Output the (x, y) coordinate of the center of the cell containing the given text.  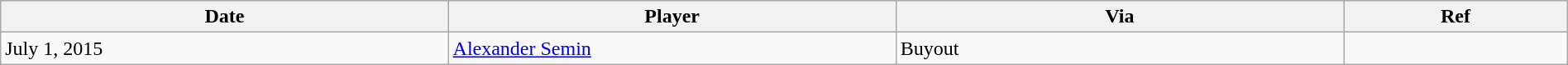
Date (225, 17)
Via (1120, 17)
July 1, 2015 (225, 48)
Buyout (1120, 48)
Player (672, 17)
Ref (1456, 17)
Alexander Semin (672, 48)
